Return the [X, Y] coordinate for the center point of the cell that contains the specified text.  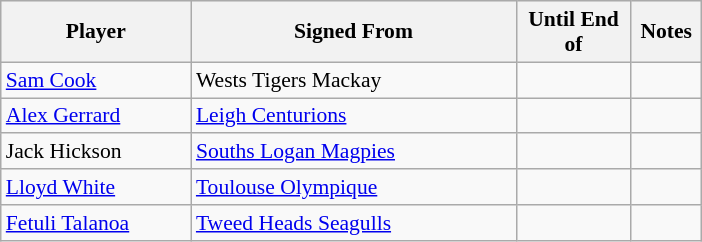
Alex Gerrard [96, 116]
Lloyd White [96, 187]
Signed From [354, 32]
Wests Tigers Mackay [354, 80]
Player [96, 32]
Until End of [574, 32]
Toulouse Olympique [354, 187]
Leigh Centurions [354, 116]
Fetuli Talanoa [96, 223]
Sam Cook [96, 80]
Notes [666, 32]
Jack Hickson [96, 152]
Souths Logan Magpies [354, 152]
Tweed Heads Seagulls [354, 223]
